Return the [x, y] coordinate for the center point of the cell that contains the specified text.  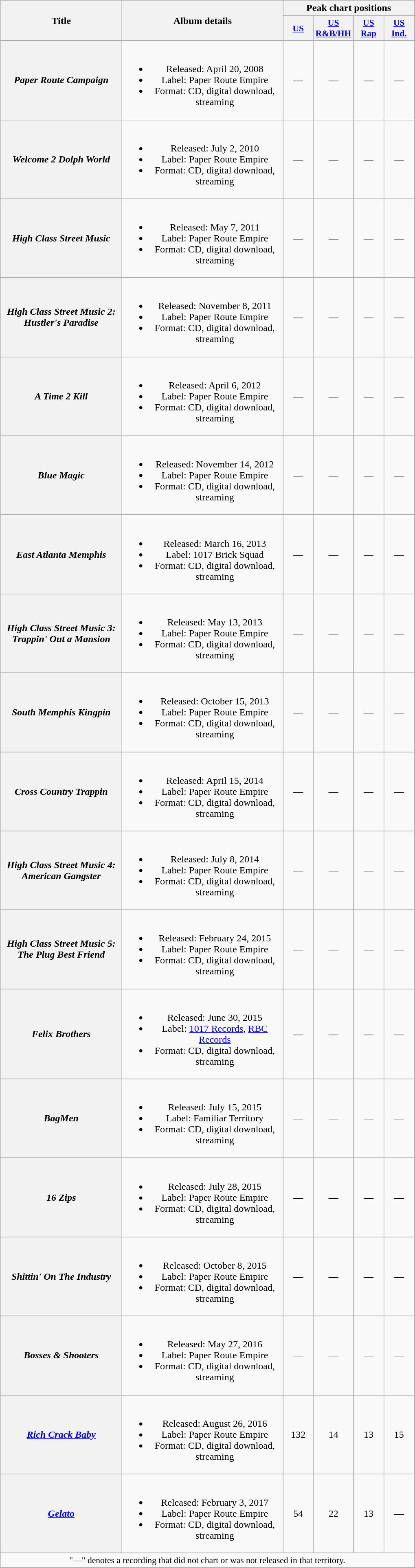
Released: November 14, 2012Label: Paper Route EmpireFormat: CD, digital download, streaming [203, 475]
High Class Street Music 5: The Plug Best Friend [61, 950]
Paper Route Campaign [61, 80]
Gelato [61, 1513]
Released: April 15, 2014Label: Paper Route EmpireFormat: CD, digital download, streaming [203, 791]
Released: February 24, 2015Label: Paper Route EmpireFormat: CD, digital download, streaming [203, 950]
Bosses & Shooters [61, 1355]
Released: May 7, 2011Label: Paper Route EmpireFormat: CD, digital download, streaming [203, 238]
Released: June 30, 2015Label: 1017 Records, RBC RecordsFormat: CD, digital download, streaming [203, 1034]
14 [334, 1434]
Album details [203, 20]
US [298, 29]
Welcome 2 Dolph World [61, 159]
Shittin' On The Industry [61, 1276]
Peak chart positions [349, 8]
Released: October 15, 2013Label: Paper Route EmpireFormat: CD, digital download, streaming [203, 712]
22 [334, 1513]
Blue Magic [61, 475]
Released: July 28, 2015Label: Paper Route EmpireFormat: CD, digital download, streaming [203, 1197]
High Class Street Music [61, 238]
Released: August 26, 2016Label: Paper Route EmpireFormat: CD, digital download, streaming [203, 1434]
Released: February 3, 2017Label: Paper Route EmpireFormat: CD, digital download, streaming [203, 1513]
USInd. [399, 29]
South Memphis Kingpin [61, 712]
Released: April 6, 2012Label: Paper Route EmpireFormat: CD, digital download, streaming [203, 396]
Released: July 8, 2014Label: Paper Route EmpireFormat: CD, digital download, streaming [203, 871]
BagMen [61, 1118]
Released: July 15, 2015Label: Familiar TerritoryFormat: CD, digital download, streaming [203, 1118]
16 Zips [61, 1197]
East Atlanta Memphis [61, 554]
Released: October 8, 2015Label: Paper Route EmpireFormat: CD, digital download, streaming [203, 1276]
High Class Street Music 3: Trappin' Out a Mansion [61, 633]
Released: April 20, 2008Label: Paper Route EmpireFormat: CD, digital download, streaming [203, 80]
Released: May 13, 2013Label: Paper Route EmpireFormat: CD, digital download, streaming [203, 633]
Title [61, 20]
A Time 2 Kill [61, 396]
Released: March 16, 2013Label: 1017 Brick SquadFormat: CD, digital download, streaming [203, 554]
Released: November 8, 2011Label: Paper Route EmpireFormat: CD, digital download, streaming [203, 317]
Cross Country Trappin [61, 791]
High Class Street Music 4: American Gangster [61, 871]
"—" denotes a recording that did not chart or was not released in that territory. [208, 1560]
High Class Street Music 2: Hustler's Paradise [61, 317]
Rich Crack Baby [61, 1434]
132 [298, 1434]
54 [298, 1513]
US R&B/HH [334, 29]
Released: July 2, 2010Label: Paper Route EmpireFormat: CD, digital download, streaming [203, 159]
Released: May 27, 2016Label: Paper Route EmpireFormat: CD, digital download, streaming [203, 1355]
Felix Brothers [61, 1034]
US Rap [368, 29]
15 [399, 1434]
